Extract the [x, y] coordinate from the center of the cell holding the provided text.  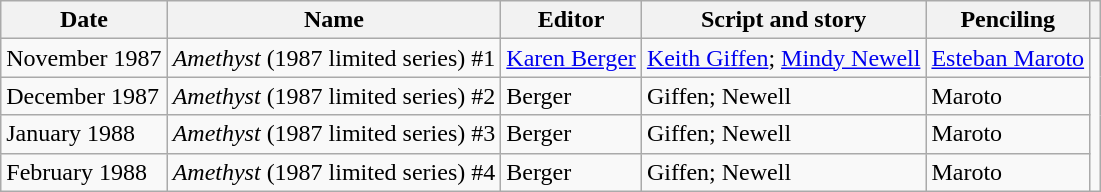
Keith Giffen; Mindy Newell [784, 58]
Amethyst (1987 limited series) #4 [334, 172]
November 1987 [84, 58]
Amethyst (1987 limited series) #2 [334, 96]
Editor [572, 20]
Amethyst (1987 limited series) #1 [334, 58]
Penciling [1008, 20]
Amethyst (1987 limited series) #3 [334, 134]
December 1987 [84, 96]
Name [334, 20]
Esteban Maroto [1008, 58]
Date [84, 20]
February 1988 [84, 172]
Script and story [784, 20]
Karen Berger [572, 58]
January 1988 [84, 134]
